Determine the (X, Y) coordinate at the center of the cell enclosing the given text.  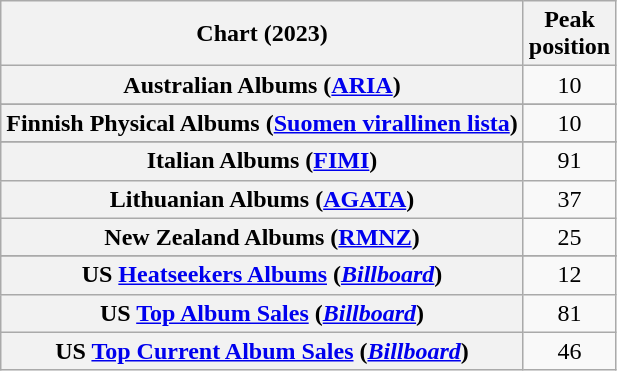
US Heatseekers Albums (Billboard) (262, 275)
91 (569, 161)
25 (569, 237)
Italian Albums (FIMI) (262, 161)
New Zealand Albums (RMNZ) (262, 237)
37 (569, 199)
12 (569, 275)
46 (569, 351)
Chart (2023) (262, 34)
Lithuanian Albums (AGATA) (262, 199)
Finnish Physical Albums (Suomen virallinen lista) (262, 123)
Peakposition (569, 34)
Australian Albums (ARIA) (262, 85)
US Top Current Album Sales (Billboard) (262, 351)
81 (569, 313)
US Top Album Sales (Billboard) (262, 313)
